For the text-containing cell, return its midpoint in [X, Y] coordinate format. 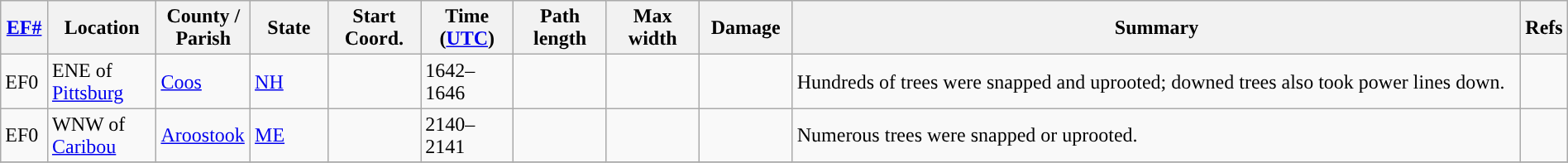
State [289, 28]
Aroostook [203, 136]
Damage [746, 28]
County / Parish [203, 28]
Time (UTC) [467, 28]
ME [289, 136]
NH [289, 81]
EF# [25, 28]
Numerous trees were snapped or uprooted. [1156, 136]
Path length [560, 28]
2140–2141 [467, 136]
ENE of Pittsburg [101, 81]
1642–1646 [467, 81]
WNW of Caribou [101, 136]
Max width [653, 28]
Coos [203, 81]
Summary [1156, 28]
Start Coord. [374, 28]
Hundreds of trees were snapped and uprooted; downed trees also took power lines down. [1156, 81]
Refs [1544, 28]
Location [101, 28]
